Identify which cell holds the provided text, then report its (X, Y) central coordinate. 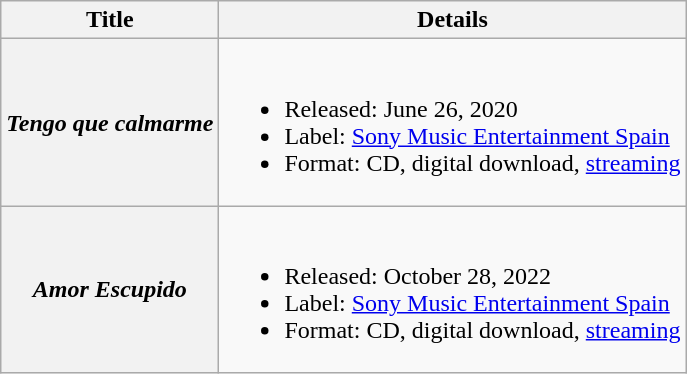
Tengo que calmarme (110, 122)
Released: June 26, 2020Label: Sony Music Entertainment SpainFormat: CD, digital download, streaming (452, 122)
Released: October 28, 2022Label: Sony Music Entertainment SpainFormat: CD, digital download, streaming (452, 290)
Details (452, 20)
Title (110, 20)
Amor Escupido (110, 290)
